For the text-containing cell, return its midpoint in [X, Y] coordinate format. 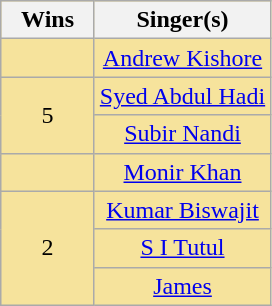
Wins [48, 20]
S I Tutul [182, 248]
Subir Nandi [182, 134]
5 [48, 115]
Kumar Biswajit [182, 210]
Monir Khan [182, 172]
Singer(s) [182, 20]
Andrew Kishore [182, 58]
James [182, 286]
Syed Abdul Hadi [182, 96]
2 [48, 248]
